From the cell containing the given text, extract its center point as [X, Y] coordinate. 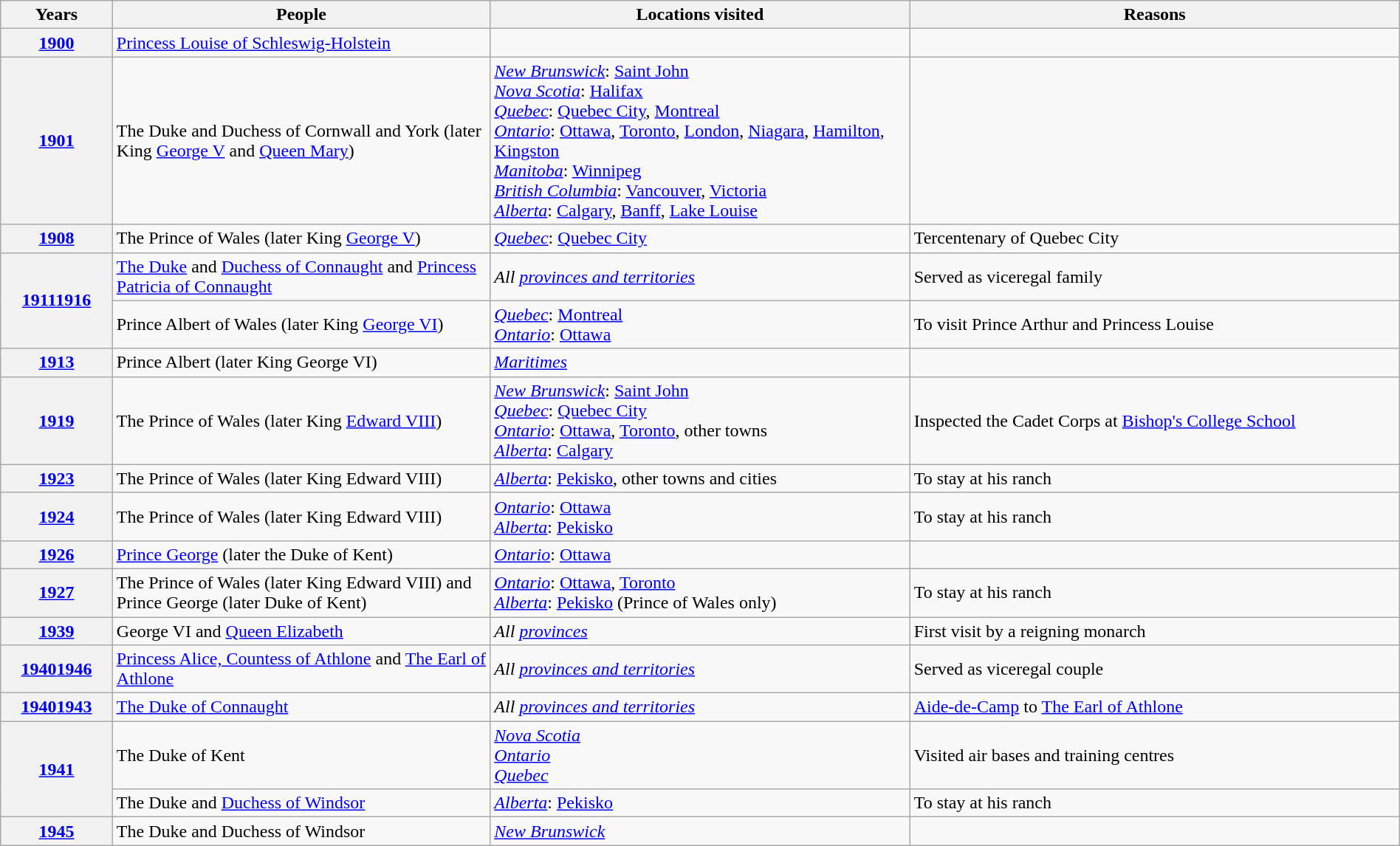
19111916 [57, 300]
19401943 [57, 707]
Served as viceregal couple [1155, 669]
Ontario: Ottawa, TorontoAlberta: Pekisko (Prince of Wales only) [700, 592]
George VI and Queen Elizabeth [301, 631]
Served as viceregal family [1155, 276]
Aide-de-Camp to The Earl of Athlone [1155, 707]
Quebec: MontrealOntario: Ottawa [700, 325]
Alberta: Pekisko [700, 803]
The Duke of Kent [301, 755]
First visit by a reigning monarch [1155, 631]
New Brunswick [700, 831]
1939 [57, 631]
Prince Albert (later King George VI) [301, 362]
Nova ScotiaOntarioQuebec [700, 755]
Years [57, 15]
Inspected the Cadet Corps at Bishop's College School [1155, 421]
Prince George (later the Duke of Kent) [301, 554]
Ontario: Ottawa [700, 554]
Princess Louise of Schleswig-Holstein [301, 43]
Maritimes [700, 362]
People [301, 15]
All provinces [700, 631]
The Prince of Wales (later King George V) [301, 238]
1945 [57, 831]
1913 [57, 362]
1924 [57, 517]
1923 [57, 478]
1926 [57, 554]
1919 [57, 421]
Locations visited [700, 15]
Alberta: Pekisko, other towns and cities [700, 478]
New Brunswick: Saint JohnQuebec: Quebec CityOntario: Ottawa, Toronto, other townsAlberta: Calgary [700, 421]
Visited air bases and training centres [1155, 755]
1927 [57, 592]
Princess Alice, Countess of Athlone and The Earl of Athlone [301, 669]
The Prince of Wales (later King Edward VIII) and Prince George (later Duke of Kent) [301, 592]
To visit Prince Arthur and Princess Louise [1155, 325]
Ontario: OttawaAlberta: Pekisko [700, 517]
Prince Albert of Wales (later King George VI) [301, 325]
1901 [57, 140]
Tercentenary of Quebec City [1155, 238]
The Duke and Duchess of Connaught and Princess Patricia of Connaught [301, 276]
Reasons [1155, 15]
1900 [57, 43]
Quebec: Quebec City [700, 238]
The Duke of Connaught [301, 707]
1908 [57, 238]
19401946 [57, 669]
1941 [57, 769]
The Duke and Duchess of Cornwall and York (later King George V and Queen Mary) [301, 140]
